Pinpoint the cell where the given text exists, returning its [x, y] midpoint coordinate. 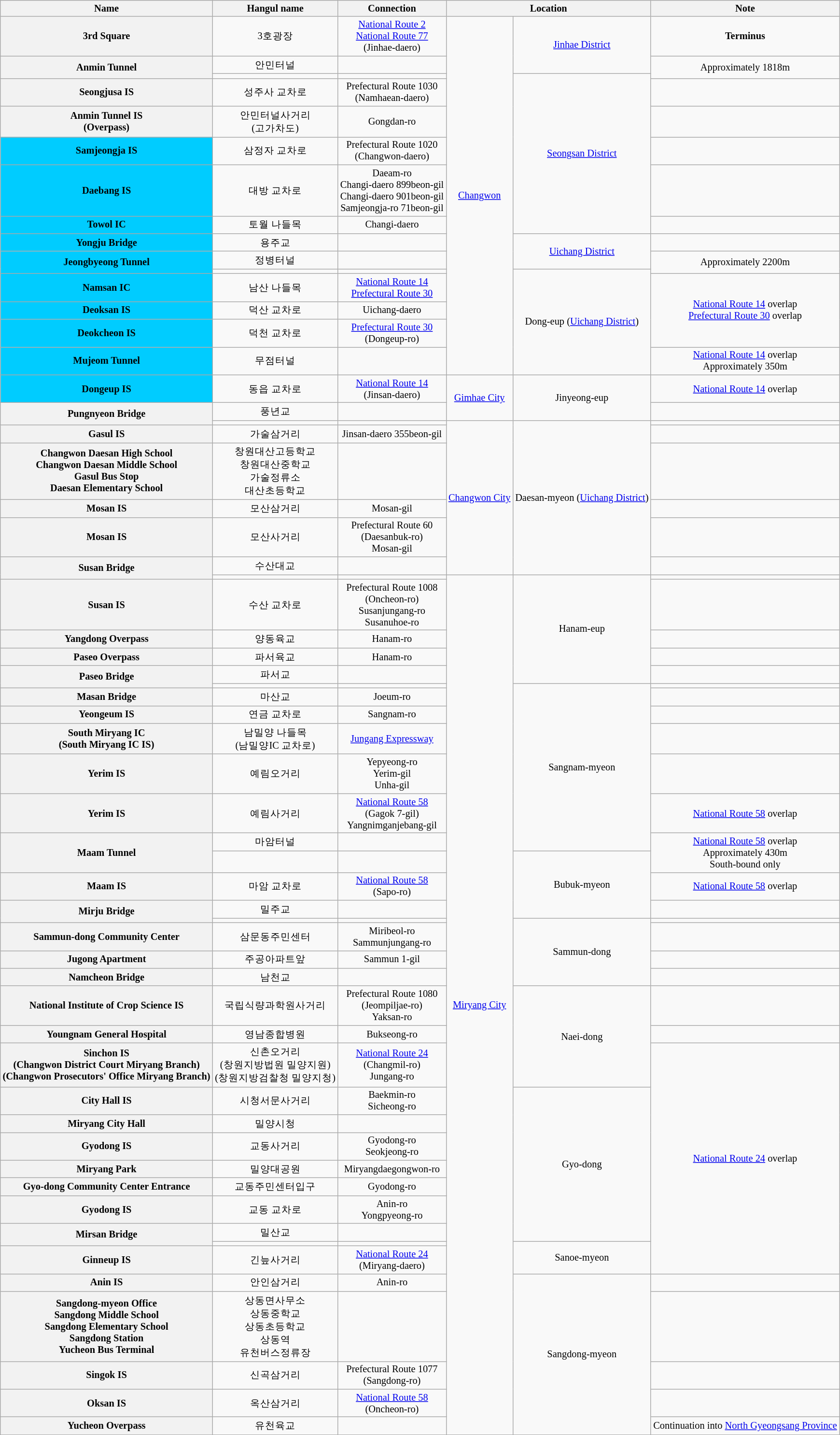
모산삼거리 [275, 508]
Namcheon Bridge [107, 977]
Daesan-myeon (Uichang District) [582, 497]
Miryangdaegongwon-ro [392, 1169]
풍년교 [275, 412]
Sangnam-ro [392, 715]
National Route 58 overlapApproximately 430mSouth-bound only [745, 852]
Sinchon IS(Changwon District Court Miryang Branch)(Changwon Prosecutors' Office Miryang Branch) [107, 1065]
밀양시청 [275, 1123]
National Route 14 overlapApproximately 350m [745, 361]
Naei-dong [582, 1037]
Seongsan District [582, 154]
Terminus [745, 36]
South Miryang IC(South Miryang IC IS) [107, 739]
Uichang District [582, 251]
안민터널 [275, 65]
Masan Bridge [107, 696]
마암 교차로 [275, 886]
Miryang City Hall [107, 1123]
City Hall IS [107, 1101]
Gimhae City [479, 398]
Prefectural Route 1080(Jeompiljae-ro)Yaksan-ro [392, 1006]
Sangdong-myeon [582, 1354]
Gasul IS [107, 434]
Changwon City [479, 497]
Yepyeong-roYerim-gilUnha-gil [392, 774]
Miryang Park [107, 1169]
Joeum-ro [392, 696]
창원대산고등학교창원대산중학교가술정류소대산초등학교 [275, 471]
Jeongbyeong Tunnel [107, 262]
Name [107, 8]
Pungnyeon Bridge [107, 414]
Jinhae District [582, 45]
덕산 교차로 [275, 310]
Gyodong-roSeokjeong-ro [392, 1146]
Miribeol-roSammunjungang-ro [392, 937]
Paseo Bridge [107, 677]
Daeam-roChangi-daero 899beon-gilChangi-daero 901beon-gilSamjeongja-ro 71beon-gil [392, 190]
Prefectural Route 1020 (Changwon-daero) [392, 151]
National Route 24(Miryang-daero) [392, 1260]
Anmin Tunnel IS(Overpass) [107, 122]
Yongju Bridge [107, 242]
3호광장 [275, 36]
Mirsan Bridge [107, 1235]
Youngnam General Hospital [107, 1035]
Uichang-daero [392, 310]
Connection [392, 8]
National Route 58(Gagok 7-gil)Yangnimganjebang-gil [392, 813]
밀양대공원 [275, 1169]
Sangnam-myeon [582, 767]
예림사거리 [275, 813]
Approximately 2200m [745, 262]
Baekmin-roSicheong-ro [392, 1101]
National Route 58(Oncheon-ro) [392, 1403]
Maam IS [107, 886]
Anin-roYongpyeong-ro [392, 1209]
Yeongeum IS [107, 715]
Prefectural Route 30(Dongeup-ro) [392, 333]
파서교 [275, 674]
Deokcheon IS [107, 333]
신촌오거리(창원지방법원 밀양지원)(창원지방검찰청 밀양지청) [275, 1065]
Gongdan-ro [392, 122]
Gyo-dong [582, 1164]
Hanam-eup [582, 629]
Dongeup IS [107, 389]
수산 교차로 [275, 605]
Jugong Apartment [107, 959]
Namsan IC [107, 287]
긴늪사거리 [275, 1260]
Ginneup IS [107, 1260]
Jinsan-daero 355beon-gil [392, 434]
National Route 14 overlap Prefectural Route 30 overlap [745, 310]
Prefectural Route 1077(Sangdong-ro) [392, 1375]
Mujeom Tunnel [107, 361]
Maam Tunnel [107, 852]
대방 교차로 [275, 190]
Bubuk-myeon [582, 884]
Changwon Daesan High SchoolChangwon Daesan Middle SchoolGasul Bus StopDaesan Elementary School [107, 471]
Sammun-dong [582, 952]
안민터널사거리(고가차도) [275, 122]
상동면사무소상동중학교상동초등학교상동역유천버스정류장 [275, 1326]
National Route 14 Prefectural Route 30 [392, 287]
Gyodong-ro [392, 1186]
Sanoe-myeon [582, 1257]
Singok IS [107, 1375]
신곡삼거리 [275, 1375]
밀산교 [275, 1233]
National Route 24 overlap [745, 1158]
Mirju Bridge [107, 911]
Samjeongja IS [107, 151]
Jinyeong-eup [582, 398]
성주사 교차로 [275, 92]
삼정자 교차로 [275, 151]
Sangdong-myeon OfficeSangdong Middle SchoolSangdong Elementary SchoolSangdong StationYucheon Bus Terminal [107, 1326]
양동육교 [275, 639]
가술삼거리 [275, 434]
Anin-ro [392, 1283]
National Route 14 overlap [745, 389]
Hangul name [275, 8]
3rd Square [107, 36]
삼문동주민센터 [275, 937]
주공아파트앞 [275, 959]
Continuation into North Gyeongsang Province [745, 1426]
Yangdong Overpass [107, 639]
Prefectural Route 1008(Oncheon-ro)Susanjungang-roSusanuhoe-ro [392, 605]
남밀양 나들목(남밀양IC 교차로) [275, 739]
Susan IS [107, 605]
무점터널 [275, 361]
Sammun-dong Community Center [107, 937]
모산사거리 [275, 537]
Miryang City [479, 1005]
Seongjusa IS [107, 92]
Oksan IS [107, 1403]
Location [548, 8]
토월 나들목 [275, 225]
덕천 교차로 [275, 333]
Approximately 1818m [745, 67]
National Route 2National Route 77(Jinhae-daero) [392, 36]
안인삼거리 [275, 1283]
Yucheon Overpass [107, 1426]
옥산삼거리 [275, 1403]
밀주교 [275, 909]
마암터널 [275, 841]
영남종합병원 [275, 1035]
남산 나들목 [275, 287]
Anmin Tunnel [107, 67]
Anin IS [107, 1283]
Sammun 1-gil [392, 959]
예림오거리 [275, 774]
Paseo Overpass [107, 657]
Daebang IS [107, 190]
Bukseong-ro [392, 1035]
교동주민센터입구 [275, 1186]
시청서문사거리 [275, 1101]
파서육교 [275, 657]
Note [745, 8]
Susan Bridge [107, 568]
교동 교차로 [275, 1209]
동읍 교차로 [275, 389]
국립식량과학원사거리 [275, 1006]
Towol IC [107, 225]
교동사거리 [275, 1146]
정병터널 [275, 260]
National Institute of Crop Science IS [107, 1006]
Prefectural Route 60 (Daesanbuk-ro)Mosan-gil [392, 537]
유천육교 [275, 1426]
수산대교 [275, 565]
연금 교차로 [275, 715]
National Route 14(Jinsan-daero) [392, 389]
National Route 24(Changmil-ro)Jungang-ro [392, 1065]
용주교 [275, 242]
Gyo-dong Community Center Entrance [107, 1186]
Changwon [479, 196]
Deoksan IS [107, 310]
Jungang Expressway [392, 739]
Changi-daero [392, 225]
Mosan-gil [392, 508]
Prefectural Route 1030(Namhaean-daero) [392, 92]
National Route 58(Sapo-ro) [392, 886]
남천교 [275, 977]
마산교 [275, 696]
Dong-eup (Uichang District) [582, 322]
